Identify which cell holds the provided text, then report its [X, Y] central coordinate. 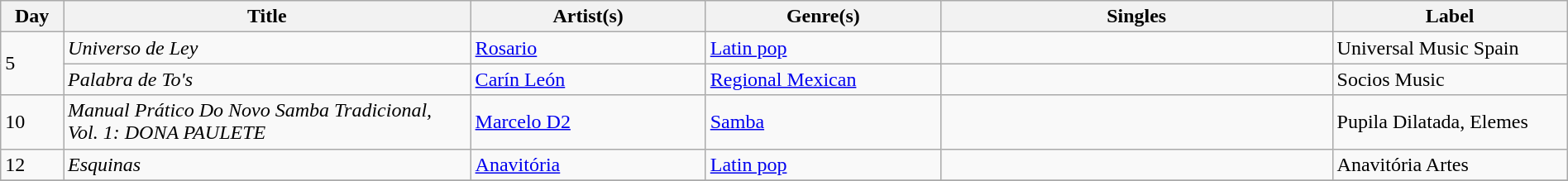
Samba [823, 122]
12 [32, 164]
Carín León [588, 79]
Universal Music Spain [1450, 48]
Socios Music [1450, 79]
Marcelo D2 [588, 122]
Manual Prático Do Novo Samba Tradicional, Vol. 1: DONA PAULETE [268, 122]
Rosario [588, 48]
Label [1450, 17]
Singles [1136, 17]
Anavitória Artes [1450, 164]
Day [32, 17]
Universo de Ley [268, 48]
Pupila Dilatada, Elemes [1450, 122]
5 [32, 64]
Genre(s) [823, 17]
10 [32, 122]
Palabra de To's [268, 79]
Title [268, 17]
Anavitória [588, 164]
Artist(s) [588, 17]
Esquinas [268, 164]
Regional Mexican [823, 79]
